Output the (x, y) coordinate of the center of the cell containing the given text.  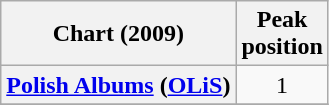
Chart (2009) (118, 34)
Peakposition (282, 34)
Polish Albums (OLiS) (118, 85)
1 (282, 85)
